Detect which cell encompasses the target text, then output its [x, y] center coordinate. 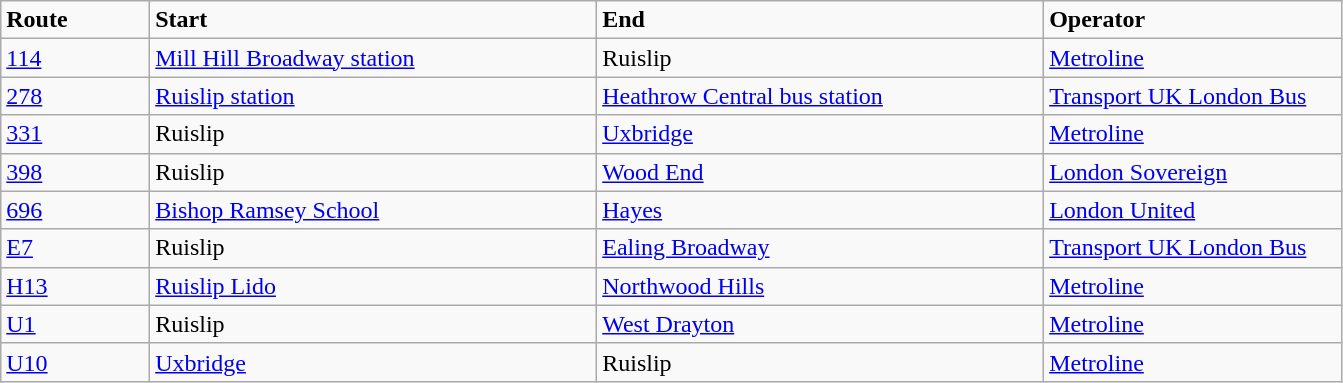
Heathrow Central bus station [820, 96]
Start [374, 20]
398 [76, 172]
U10 [76, 362]
278 [76, 96]
Hayes [820, 210]
H13 [76, 286]
London United [1193, 210]
Operator [1193, 20]
Northwood Hills [820, 286]
E7 [76, 248]
Bishop Ramsey School [374, 210]
696 [76, 210]
Mill Hill Broadway station [374, 58]
End [820, 20]
331 [76, 134]
London Sovereign [1193, 172]
Ruislip Lido [374, 286]
U1 [76, 324]
114 [76, 58]
Route [76, 20]
Ealing Broadway [820, 248]
Ruislip station [374, 96]
West Drayton [820, 324]
Wood End [820, 172]
